Extract the [x, y] coordinate from the center of the cell holding the provided text.  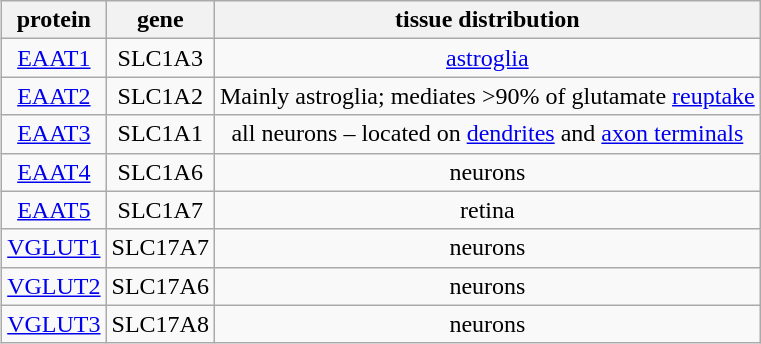
astroglia [487, 58]
VGLUT3 [54, 324]
SLC1A6 [160, 172]
SLC1A1 [160, 134]
SLC1A2 [160, 96]
VGLUT2 [54, 286]
SLC1A7 [160, 210]
EAAT4 [54, 172]
SLC17A8 [160, 324]
EAAT5 [54, 210]
SLC17A7 [160, 248]
tissue distribution [487, 20]
VGLUT1 [54, 248]
protein [54, 20]
retina [487, 210]
Mainly astroglia; mediates >90% of glutamate reuptake [487, 96]
SLC1A3 [160, 58]
EAAT3 [54, 134]
EAAT2 [54, 96]
gene [160, 20]
EAAT1 [54, 58]
SLC17A6 [160, 286]
all neurons – located on dendrites and axon terminals [487, 134]
